Return the (x, y) coordinate for the center point of the cell that contains the specified text.  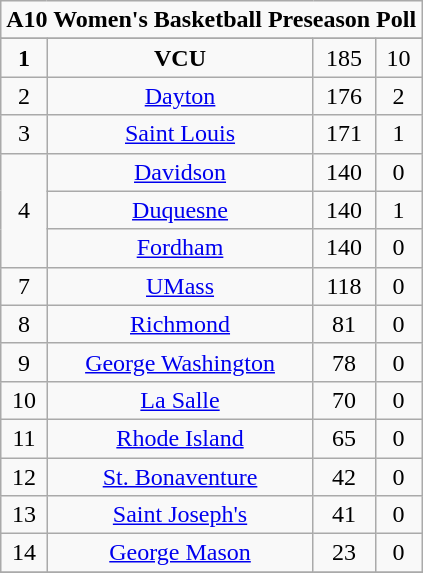
42 (344, 477)
81 (344, 324)
4 (24, 210)
Saint Louis (180, 134)
UMass (180, 286)
176 (344, 96)
Davidson (180, 172)
Rhode Island (180, 438)
65 (344, 438)
Duquesne (180, 210)
9 (24, 362)
185 (344, 58)
12 (24, 477)
La Salle (180, 400)
George Washington (180, 362)
Richmond (180, 324)
7 (24, 286)
78 (344, 362)
VCU (180, 58)
A10 Women's Basketball Preseason Poll (212, 20)
Dayton (180, 96)
14 (24, 553)
70 (344, 400)
Saint Joseph's (180, 515)
St. Bonaventure (180, 477)
Fordham (180, 248)
171 (344, 134)
George Mason (180, 553)
3 (24, 134)
41 (344, 515)
13 (24, 515)
11 (24, 438)
118 (344, 286)
23 (344, 553)
8 (24, 324)
